Identify which cell holds the provided text, then report its (X, Y) central coordinate. 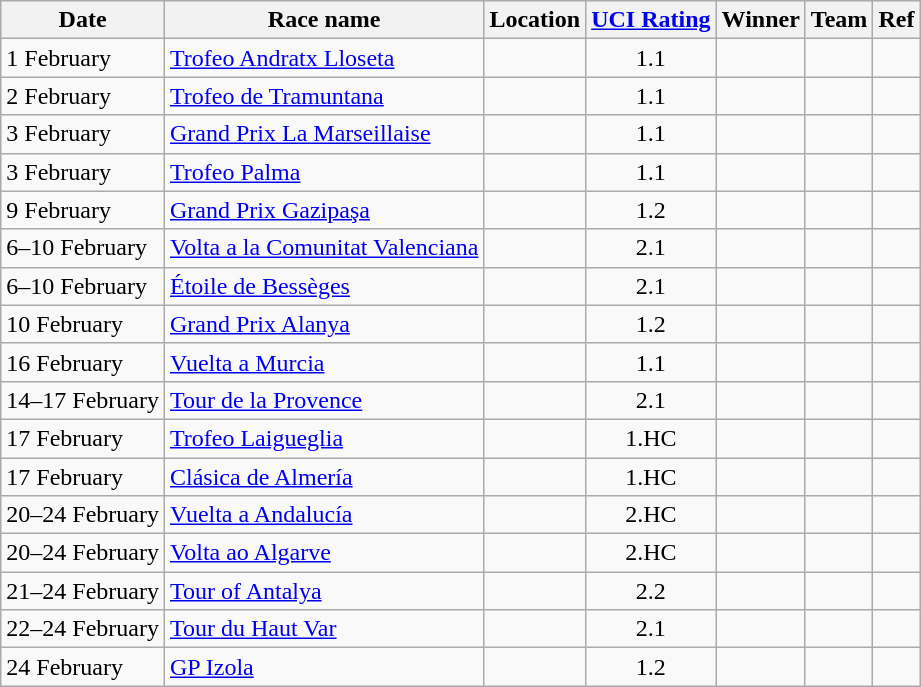
24 February (83, 667)
Team (839, 20)
1 February (83, 58)
Clásica de Almería (324, 477)
UCI Rating (651, 20)
14–17 February (83, 400)
Winner (760, 20)
GP Izola (324, 667)
Trofeo Laigueglia (324, 438)
Location (535, 20)
Trofeo Andratx Lloseta (324, 58)
10 February (83, 324)
Race name (324, 20)
Vuelta a Murcia (324, 362)
Volta a la Comunitat Valenciana (324, 248)
16 February (83, 362)
Ref (896, 20)
2 February (83, 96)
Tour du Haut Var (324, 629)
Tour de la Provence (324, 400)
2.2 (651, 591)
Volta ao Algarve (324, 553)
Trofeo Palma (324, 172)
Grand Prix Alanya (324, 324)
Vuelta a Andalucía (324, 515)
Étoile de Bessèges (324, 286)
Date (83, 20)
22–24 February (83, 629)
21–24 February (83, 591)
Grand Prix Gazipaşa (324, 210)
9 February (83, 210)
Trofeo de Tramuntana (324, 96)
Grand Prix La Marseillaise (324, 134)
Tour of Antalya (324, 591)
